From the cell containing the given text, extract its center point as [X, Y] coordinate. 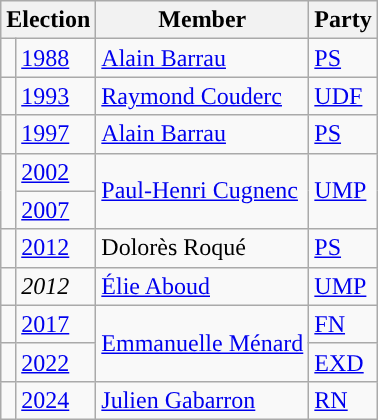
Raymond Couderc [202, 96]
2024 [56, 400]
UDF [343, 96]
2017 [56, 324]
2007 [56, 210]
Paul-Henri Cugnenc [202, 191]
EXD [343, 362]
Member [202, 20]
Election [48, 20]
Party [343, 20]
FN [343, 324]
2022 [56, 362]
1997 [56, 134]
1988 [56, 58]
2002 [56, 172]
Julien Gabarron [202, 400]
Emmanuelle Ménard [202, 343]
1993 [56, 96]
Dolorès Roqué [202, 248]
Élie Aboud [202, 286]
RN [343, 400]
